Find where the given text appears and provide that cell's center as (X, Y) coordinate. 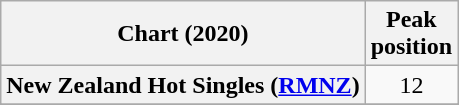
Peakposition (411, 34)
Chart (2020) (183, 34)
New Zealand Hot Singles (RMNZ) (183, 85)
12 (411, 85)
